Pinpoint the cell where the given text exists, returning its (X, Y) midpoint coordinate. 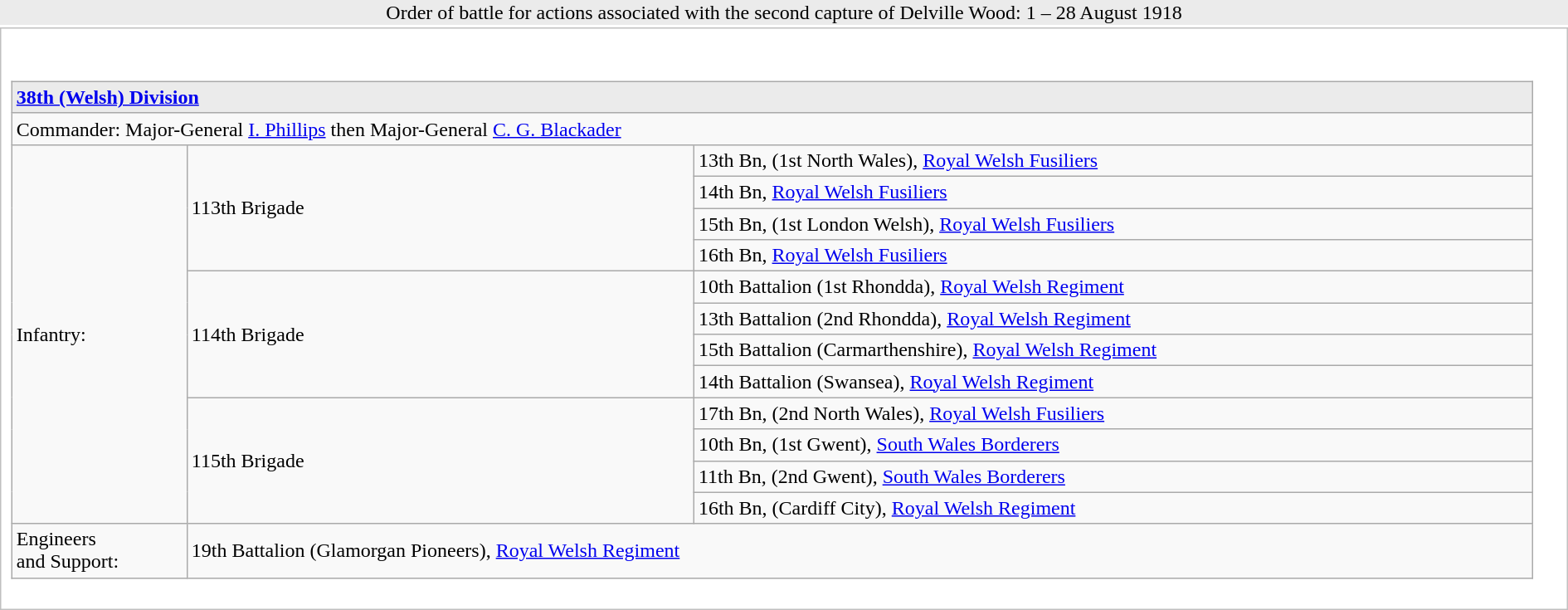
16th Bn, Royal Welsh Fusiliers (1113, 256)
10th Bn, (1st Gwent), South Wales Borderers (1113, 445)
Infantry: (100, 334)
16th Bn, (Cardiff City), Royal Welsh Regiment (1113, 508)
14th Battalion (Swansea), Royal Welsh Regiment (1113, 382)
Order of battle for actions associated with the second capture of Delville Wood: 1 – 28 August 1918 (784, 12)
15th Bn, (1st London Welsh), Royal Welsh Fusiliers (1113, 223)
10th Battalion (1st Rhondda), Royal Welsh Regiment (1113, 287)
13th Bn, (1st North Wales), Royal Welsh Fusiliers (1113, 160)
15th Battalion (Carmarthenshire), Royal Welsh Regiment (1113, 350)
38th (Welsh) Division (772, 97)
Commander: Major-General I. Phillips then Major-General C. G. Blackader (772, 129)
14th Bn, Royal Welsh Fusiliers (1113, 192)
19th Battalion (Glamorgan Pioneers), Royal Welsh Regiment (859, 551)
17th Bn, (2nd North Wales), Royal Welsh Fusiliers (1113, 413)
13th Battalion (2nd Rhondda), Royal Welsh Regiment (1113, 319)
11th Bn, (2nd Gwent), South Wales Borderers (1113, 476)
114th Brigade (440, 334)
Engineersand Support: (100, 551)
113th Brigade (440, 207)
115th Brigade (440, 461)
